Return the (X, Y) coordinate for the center point of the cell that contains the specified text.  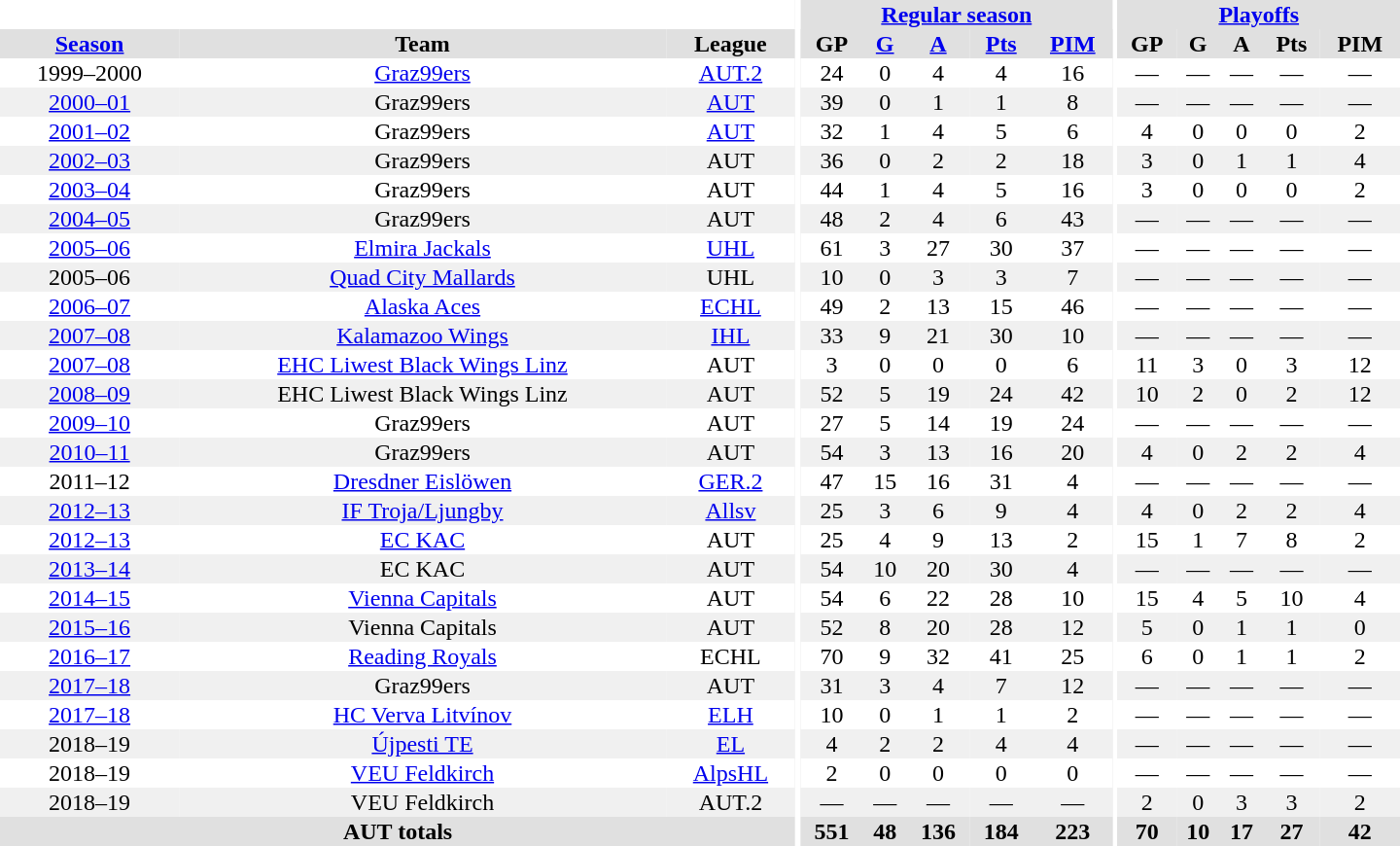
14 (939, 423)
HC Verva Litvínov (422, 715)
Team (422, 44)
Alaska Aces (422, 306)
2016–17 (89, 656)
36 (832, 160)
Dresdner Eislöwen (422, 481)
2006–07 (89, 306)
Reading Royals (422, 656)
44 (832, 190)
21 (939, 335)
2011–12 (89, 481)
2010–11 (89, 452)
2001–02 (89, 131)
EL (731, 744)
551 (832, 831)
2013–14 (89, 569)
IHL (731, 335)
43 (1072, 219)
2015–16 (89, 627)
184 (1001, 831)
2008–09 (89, 394)
46 (1072, 306)
2000–01 (89, 102)
37 (1072, 248)
2009–10 (89, 423)
Quad City Mallards (422, 277)
47 (832, 481)
136 (939, 831)
17 (1242, 831)
49 (832, 306)
39 (832, 102)
2003–04 (89, 190)
League (731, 44)
2004–05 (89, 219)
1999–2000 (89, 73)
18 (1072, 160)
Allsv (731, 511)
Season (89, 44)
61 (832, 248)
41 (1001, 656)
IF Troja/Ljungby (422, 511)
AUT totals (398, 831)
2002–03 (89, 160)
22 (939, 598)
GER.2 (731, 481)
2014–15 (89, 598)
Újpesti TE (422, 744)
ELH (731, 715)
AlpsHL (731, 773)
Playoffs (1258, 15)
223 (1072, 831)
11 (1146, 365)
Elmira Jackals (422, 248)
Regular season (957, 15)
33 (832, 335)
Kalamazoo Wings (422, 335)
